Pinpoint the cell where the given text exists, returning its [x, y] midpoint coordinate. 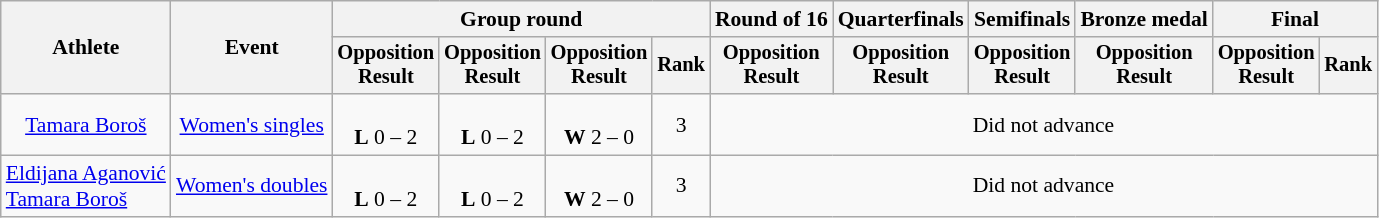
Group round [522, 19]
Quarterfinals [901, 19]
Round of 16 [772, 19]
Event [252, 48]
Bronze medal [1144, 19]
Semifinals [1022, 19]
Tamara Boroš [86, 124]
Athlete [86, 48]
Final [1295, 19]
Women's doubles [252, 186]
Women's singles [252, 124]
Eldijana AganovićTamara Boroš [86, 186]
